Search for the cell housing the specified text and yield its [X, Y] center coordinate. 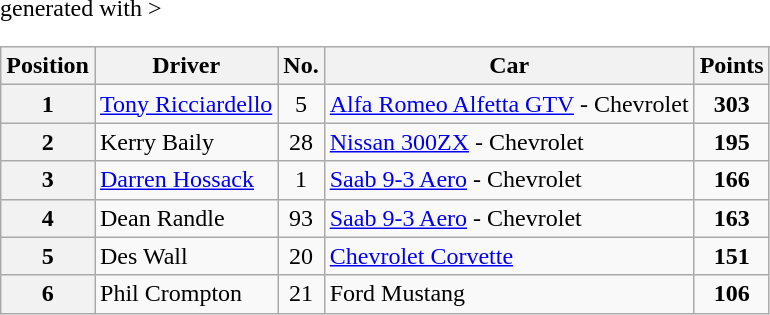
6 [48, 294]
93 [301, 218]
195 [732, 142]
Dean Randle [186, 218]
Nissan 300ZX - Chevrolet [509, 142]
Points [732, 66]
3 [48, 180]
21 [301, 294]
106 [732, 294]
303 [732, 104]
Alfa Romeo Alfetta GTV - Chevrolet [509, 104]
151 [732, 256]
Darren Hossack [186, 180]
Chevrolet Corvette [509, 256]
Des Wall [186, 256]
Ford Mustang [509, 294]
Position [48, 66]
163 [732, 218]
Tony Ricciardello [186, 104]
Kerry Baily [186, 142]
Driver [186, 66]
Phil Crompton [186, 294]
166 [732, 180]
28 [301, 142]
Car [509, 66]
4 [48, 218]
No. [301, 66]
20 [301, 256]
2 [48, 142]
